Pinpoint the cell where the given text exists, returning its [X, Y] midpoint coordinate. 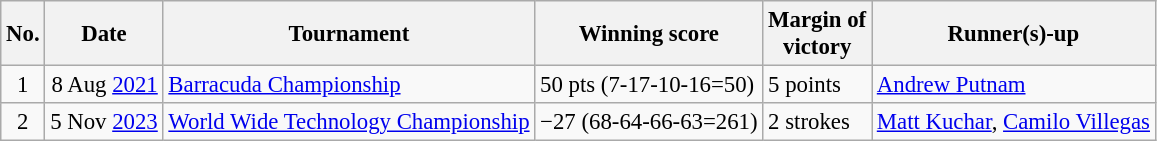
World Wide Technology Championship [349, 122]
50 pts (7-17-10-16=50) [649, 85]
8 Aug 2021 [104, 85]
Runner(s)-up [1014, 34]
5 points [818, 85]
2 strokes [818, 122]
Tournament [349, 34]
Margin ofvictory [818, 34]
Winning score [649, 34]
2 [23, 122]
Barracuda Championship [349, 85]
5 Nov 2023 [104, 122]
No. [23, 34]
Andrew Putnam [1014, 85]
1 [23, 85]
−27 (68-64-66-63=261) [649, 122]
Matt Kuchar, Camilo Villegas [1014, 122]
Date [104, 34]
